From the cell containing the given text, extract its center point as [x, y] coordinate. 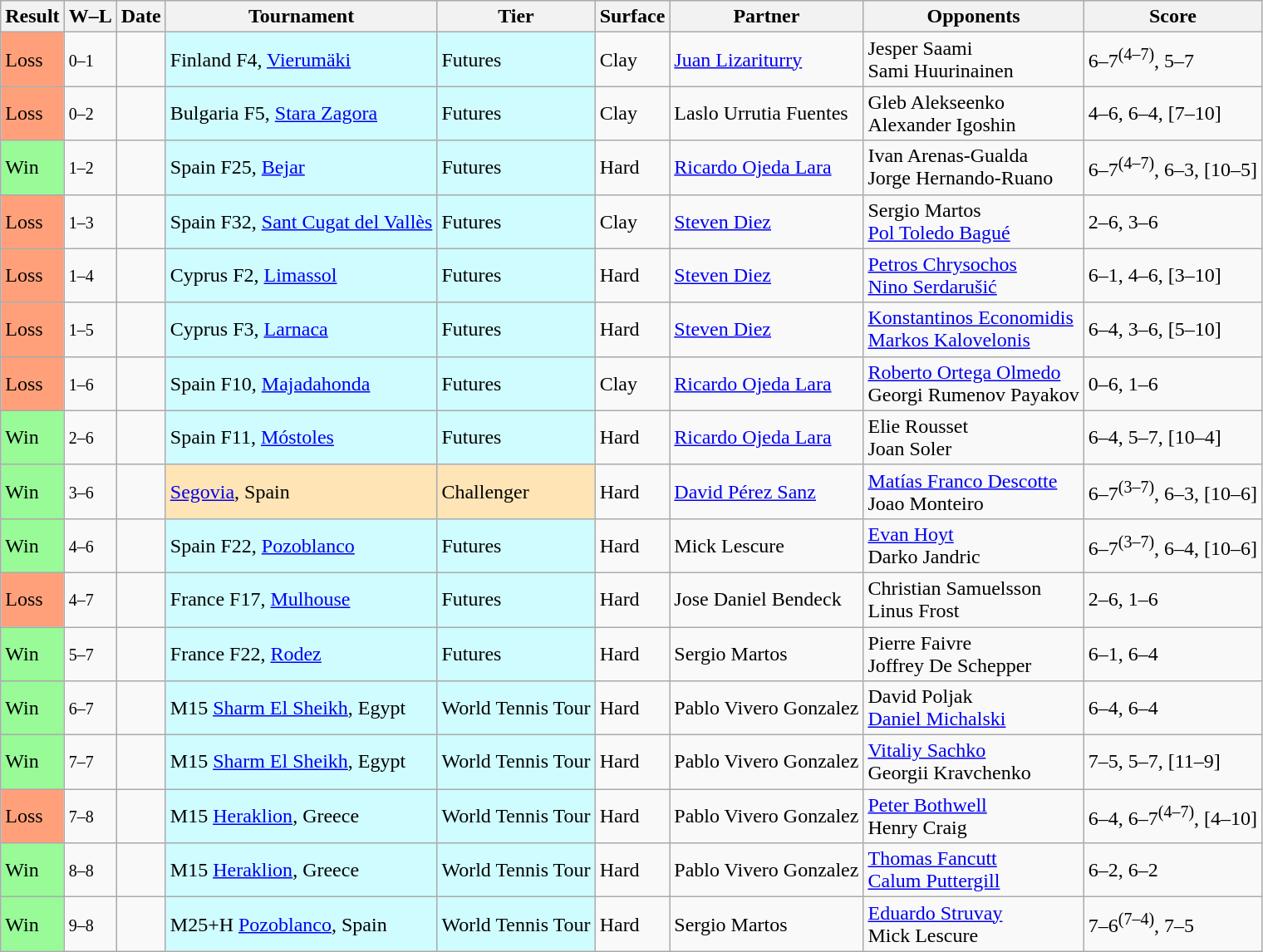
6–4, 6–7(4–7), [4–10] [1172, 816]
Gleb Alekseenko Alexander Igoshin [974, 113]
5–7 [90, 653]
7–8 [90, 816]
6–1, 4–6, [3–10] [1172, 276]
1–2 [90, 168]
Matías Franco Descotte Joao Monteiro [974, 492]
6–2, 6–2 [1172, 871]
Opponents [974, 17]
6–7(4–7), 6–3, [10–5] [1172, 168]
1–4 [90, 276]
Spain F32, Sant Cugat del Vallès [301, 221]
Ivan Arenas-Gualda Jorge Hernando-Ruano [974, 168]
Sergio Martos Pol Toledo Bagué [974, 221]
France F22, Rodez [301, 653]
7–7 [90, 763]
Cyprus F3, Larnaca [301, 329]
David Poljak Daniel Michalski [974, 708]
Laslo Urrutia Fuentes [766, 113]
Segovia, Spain [301, 492]
Date [141, 17]
Challenger [516, 492]
Tier [516, 17]
Thomas Fancutt Calum Puttergill [974, 871]
Result [32, 17]
M25+H Pozoblanco, Spain [301, 924]
6–4, 3–6, [5–10] [1172, 329]
0–6, 1–6 [1172, 384]
1–3 [90, 221]
Peter Bothwell Henry Craig [974, 816]
2–6, 1–6 [1172, 600]
Mick Lescure [766, 545]
Eduardo Struvay Mick Lescure [974, 924]
4–7 [90, 600]
6–7(4–7), 5–7 [1172, 60]
7–6(7–4), 7–5 [1172, 924]
Juan Lizariturry [766, 60]
Vitaliy Sachko Georgii Kravchenko [974, 763]
8–8 [90, 871]
Pierre Faivre Joffrey De Schepper [974, 653]
4–6, 6–4, [7–10] [1172, 113]
Spain F22, Pozoblanco [301, 545]
6–7(3–7), 6–3, [10–6] [1172, 492]
3–6 [90, 492]
France F17, Mulhouse [301, 600]
6–4, 5–7, [10–4] [1172, 437]
Spain F25, Bejar [301, 168]
Finland F4, Vierumäki [301, 60]
9–8 [90, 924]
Jesper Saami Sami Huurinainen [974, 60]
1–5 [90, 329]
Cyprus F2, Limassol [301, 276]
Jose Daniel Bendeck [766, 600]
W–L [90, 17]
Elie Rousset Joan Soler [974, 437]
Surface [632, 17]
Christian Samuelsson Linus Frost [974, 600]
6–1, 6–4 [1172, 653]
6–7(3–7), 6–4, [10–6] [1172, 545]
2–6 [90, 437]
Tournament [301, 17]
0–2 [90, 113]
Bulgaria F5, Stara Zagora [301, 113]
4–6 [90, 545]
1–6 [90, 384]
Score [1172, 17]
0–1 [90, 60]
Petros Chrysochos Nino Serdarušić [974, 276]
Spain F11, Móstoles [301, 437]
Evan Hoyt Darko Jandric [974, 545]
Roberto Ortega Olmedo Georgi Rumenov Payakov [974, 384]
Spain F10, Majadahonda [301, 384]
6–7 [90, 708]
Partner [766, 17]
Konstantinos Economidis Markos Kalovelonis [974, 329]
6–4, 6–4 [1172, 708]
7–5, 5–7, [11–9] [1172, 763]
2–6, 3–6 [1172, 221]
David Pérez Sanz [766, 492]
